For the text-containing cell, return its midpoint in (X, Y) coordinate format. 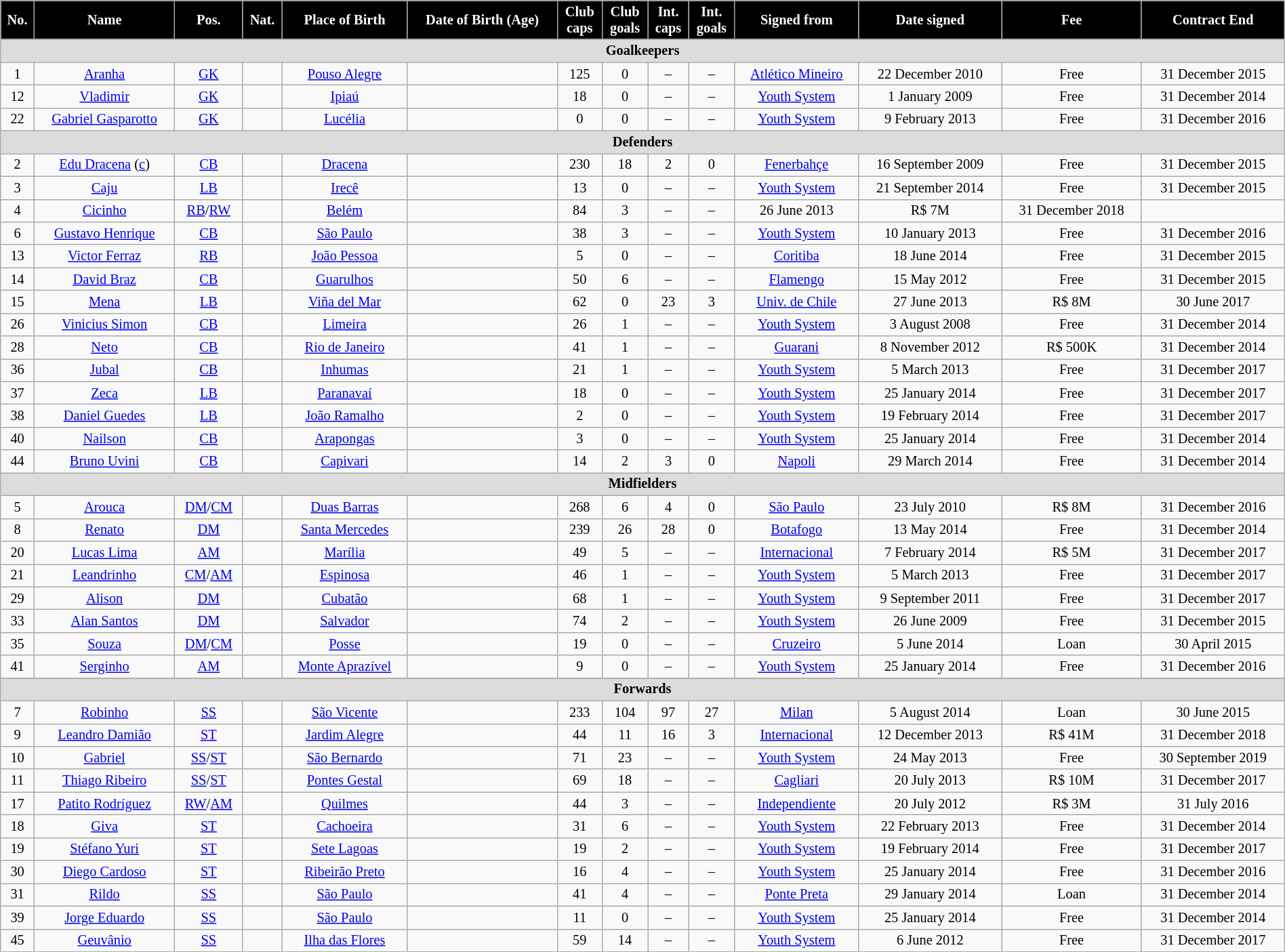
Atlético Mineiro (797, 74)
Geuvânio (104, 940)
Monte Aprazível (344, 667)
Serginho (104, 667)
Belém (344, 211)
No. (18, 20)
Date signed (930, 20)
Paranavaí (344, 393)
30 (18, 872)
Nailson (104, 438)
62 (579, 302)
Arapongas (344, 438)
Rildo (104, 894)
RW/AM (209, 804)
29 January 2014 (930, 894)
8 (18, 530)
7 (18, 712)
Espinosa (344, 575)
João Pessoa (344, 256)
Botafogo (797, 530)
40 (18, 438)
R$ 10M (1072, 781)
Gustavo Henrique (104, 233)
59 (579, 940)
Vinicius Simon (104, 325)
12 December 2013 (930, 735)
Rio de Janeiro (344, 348)
16 September 2009 (930, 165)
Diego Cardoso (104, 872)
22 February 2013 (930, 826)
15 May 2012 (930, 279)
Flamengo (797, 279)
9 September 2011 (930, 598)
Limeira (344, 325)
69 (579, 781)
30 September 2019 (1213, 758)
27 (712, 712)
Caju (104, 188)
Pouso Alegre (344, 74)
29 March 2014 (930, 461)
17 (18, 804)
Lucas Lima (104, 552)
10 (18, 758)
Fenerbahçe (797, 165)
Guarani (797, 348)
20 (18, 552)
33 (18, 621)
30 April 2015 (1213, 644)
Cagliari (797, 781)
Signed from (797, 20)
36 (18, 370)
São Bernardo (344, 758)
Int.goals (712, 20)
Thiago Ribeiro (104, 781)
Goalkeepers (642, 51)
Santa Mercedes (344, 530)
Independiente (797, 804)
26 June 2013 (797, 211)
Souza (104, 644)
23 July 2010 (930, 507)
Mena (104, 302)
Leandrinho (104, 575)
8 November 2012 (930, 348)
20 July 2013 (930, 781)
Date of Birth (Age) (483, 20)
31 July 2016 (1213, 804)
29 (18, 598)
Zeca (104, 393)
Cachoeira (344, 826)
Arouca (104, 507)
São Vicente (344, 712)
Dracena (344, 165)
230 (579, 165)
268 (579, 507)
5 June 2014 (930, 644)
Ponte Preta (797, 894)
Place of Birth (344, 20)
Neto (104, 348)
Univ. de Chile (797, 302)
12 (18, 96)
Ilha das Flores (344, 940)
Alison (104, 598)
Aranha (104, 74)
Giva (104, 826)
Stéfano Yuri (104, 849)
7 February 2014 (930, 552)
22 December 2010 (930, 74)
RB/RW (209, 211)
Jubal (104, 370)
239 (579, 530)
Patito Rodríguez (104, 804)
15 (18, 302)
27 June 2013 (930, 302)
R$ 3M (1072, 804)
71 (579, 758)
84 (579, 211)
Robinho (104, 712)
Bruno Uvini (104, 461)
46 (579, 575)
22 (18, 119)
Ipiaú (344, 96)
Forwards (642, 689)
Salvador (344, 621)
125 (579, 74)
35 (18, 644)
Ribeirão Preto (344, 872)
24 May 2013 (930, 758)
Jardim Alegre (344, 735)
74 (579, 621)
Gabriel (104, 758)
Alan Santos (104, 621)
Gabriel Gasparotto (104, 119)
Daniel Guedes (104, 415)
13 May 2014 (930, 530)
Irecê (344, 188)
9 February 2013 (930, 119)
49 (579, 552)
3 August 2008 (930, 325)
233 (579, 712)
Marília (344, 552)
50 (579, 279)
104 (625, 712)
Capivari (344, 461)
68 (579, 598)
Posse (344, 644)
Viña del Mar (344, 302)
R$ 5M (1072, 552)
Lucélia (344, 119)
Clubgoals (625, 20)
Cubatão (344, 598)
Leandro Damião (104, 735)
R$ 7M (930, 211)
David Braz (104, 279)
Duas Barras (344, 507)
Clubcaps (579, 20)
37 (18, 393)
CM/AM (209, 575)
Inhumas (344, 370)
Quilmes (344, 804)
Defenders (642, 142)
João Ramalho (344, 415)
Contract End (1213, 20)
R$ 500K (1072, 348)
R$ 41M (1072, 735)
10 January 2013 (930, 233)
30 June 2017 (1213, 302)
20 July 2012 (930, 804)
21 September 2014 (930, 188)
Pontes Gestal (344, 781)
Napoli (797, 461)
30 June 2015 (1213, 712)
Milan (797, 712)
Int.caps (668, 20)
1 January 2009 (930, 96)
Jorge Eduardo (104, 917)
5 August 2014 (930, 712)
Nat. (262, 20)
Vladimir (104, 96)
26 June 2009 (930, 621)
Sete Lagoas (344, 849)
Name (104, 20)
45 (18, 940)
18 June 2014 (930, 256)
Coritiba (797, 256)
Cicinho (104, 211)
Midfielders (642, 484)
39 (18, 917)
Victor Ferraz (104, 256)
97 (668, 712)
6 June 2012 (930, 940)
Cruzeiro (797, 644)
Guarulhos (344, 279)
Fee (1072, 20)
Edu Dracena (c) (104, 165)
RB (209, 256)
Pos. (209, 20)
Renato (104, 530)
